Capture the cell that displays the provided text and extract its (x, y) central coordinate. 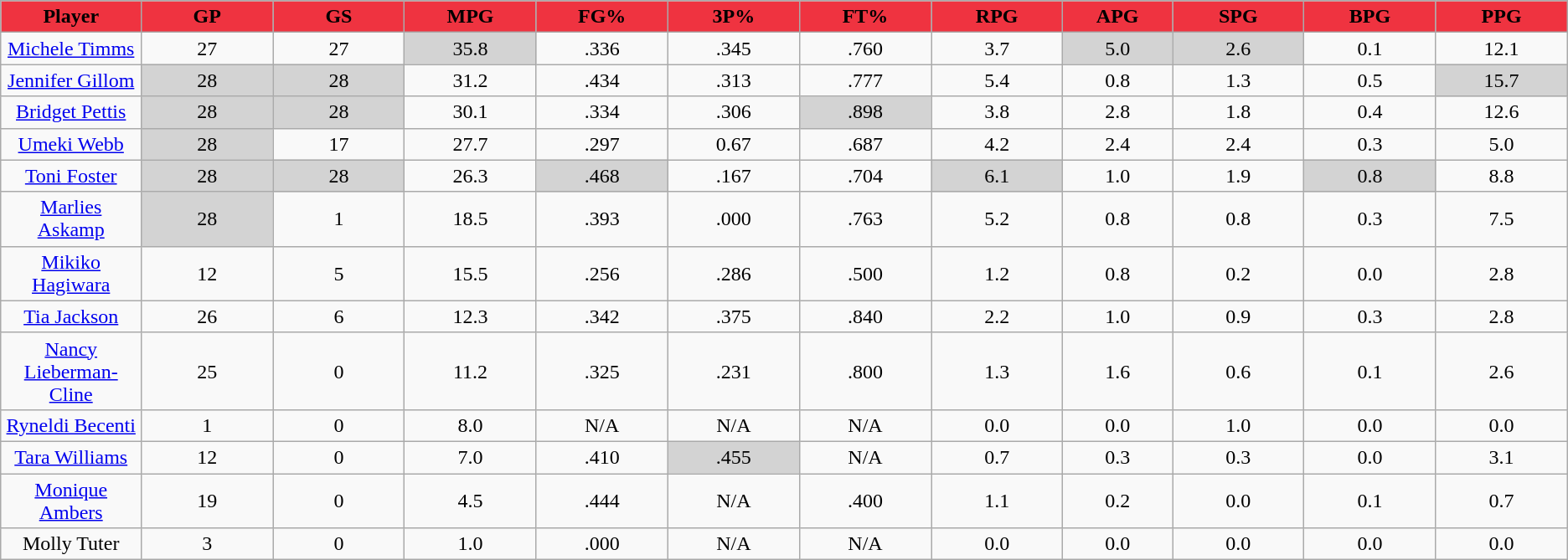
Monique Ambers (71, 501)
1.9 (1238, 176)
27.7 (471, 144)
3.7 (997, 49)
.325 (601, 371)
5.2 (997, 219)
Molly Tuter (71, 544)
8.0 (471, 425)
.342 (601, 316)
1.1 (997, 501)
7.5 (1501, 219)
3P% (734, 17)
BPG (1370, 17)
0.9 (1238, 316)
.306 (734, 112)
Bridget Pettis (71, 112)
.898 (864, 112)
.313 (734, 80)
12.1 (1501, 49)
1.8 (1238, 112)
3 (208, 544)
.760 (864, 49)
5.4 (997, 80)
6.1 (997, 176)
.800 (864, 371)
FG% (601, 17)
.777 (864, 80)
19 (208, 501)
.393 (601, 219)
26.3 (471, 176)
.345 (734, 49)
.375 (734, 316)
Toni Foster (71, 176)
3.8 (997, 112)
.410 (601, 457)
30.1 (471, 112)
.286 (734, 273)
.297 (601, 144)
Player (71, 17)
.704 (864, 176)
PPG (1501, 17)
Marlies Askamp (71, 219)
.334 (601, 112)
31.2 (471, 80)
17 (338, 144)
1.2 (997, 273)
.444 (601, 501)
8.8 (1501, 176)
26 (208, 316)
.167 (734, 176)
.400 (864, 501)
11.2 (471, 371)
.336 (601, 49)
Mikiko Hagiwara (71, 273)
25 (208, 371)
Umeki Webb (71, 144)
2.2 (997, 316)
.500 (864, 273)
0.6 (1238, 371)
.840 (864, 316)
.763 (864, 219)
.455 (734, 457)
Michele Timms (71, 49)
0.4 (1370, 112)
15.7 (1501, 80)
18.5 (471, 219)
0.5 (1370, 80)
.434 (601, 80)
12.6 (1501, 112)
GP (208, 17)
Ryneldi Becenti (71, 425)
Tara Williams (71, 457)
.468 (601, 176)
.687 (864, 144)
12.3 (471, 316)
4.2 (997, 144)
Tia Jackson (71, 316)
SPG (1238, 17)
FT% (864, 17)
Nancy Lieberman-Cline (71, 371)
6 (338, 316)
5 (338, 273)
Jennifer Gillom (71, 80)
0.67 (734, 144)
APG (1117, 17)
1.6 (1117, 371)
35.8 (471, 49)
GS (338, 17)
.256 (601, 273)
3.1 (1501, 457)
4.5 (471, 501)
.231 (734, 371)
7.0 (471, 457)
MPG (471, 17)
RPG (997, 17)
15.5 (471, 273)
